Find where the given text appears and provide that cell's center as [X, Y] coordinate. 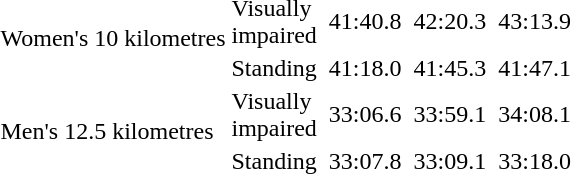
41:45.3 [450, 68]
33:06.6 [365, 114]
Standing [274, 68]
33:59.1 [450, 114]
Visuallyimpaired [274, 114]
41:18.0 [365, 68]
